Output the (x, y) coordinate of the center of the cell containing the given text.  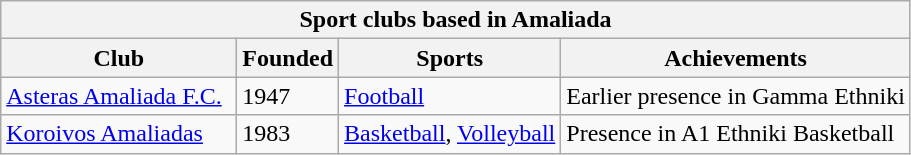
Koroivos Amaliadas (119, 134)
Club (119, 58)
Sport clubs based in Amaliada (456, 20)
1983 (288, 134)
Presence in A1 Ethniki Basketball (736, 134)
Achievements (736, 58)
Founded (288, 58)
Basketball, Volleyball (450, 134)
1947 (288, 96)
Football (450, 96)
Sports (450, 58)
Asteras Amaliada F.C. (119, 96)
Earlier presence in Gamma Ethniki (736, 96)
